Capture the cell that displays the provided text and extract its [X, Y] central coordinate. 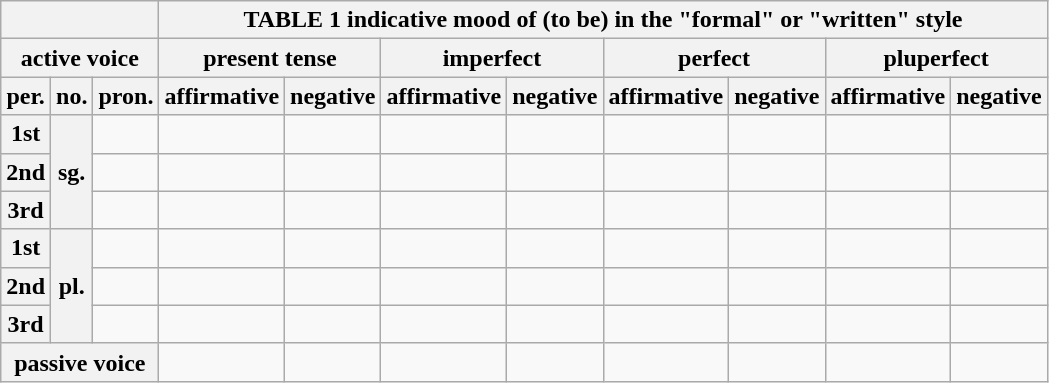
per. [26, 96]
imperfect [492, 58]
no. [72, 96]
passive voice [80, 362]
pl. [72, 286]
pluperfect [936, 58]
TABLE 1 indicative mood of (to be) in the "formal" or "written" style [603, 20]
present tense [270, 58]
perfect [714, 58]
active voice [80, 58]
pron. [126, 96]
sg. [72, 172]
